Find where the given text appears and provide that cell's center as [X, Y] coordinate. 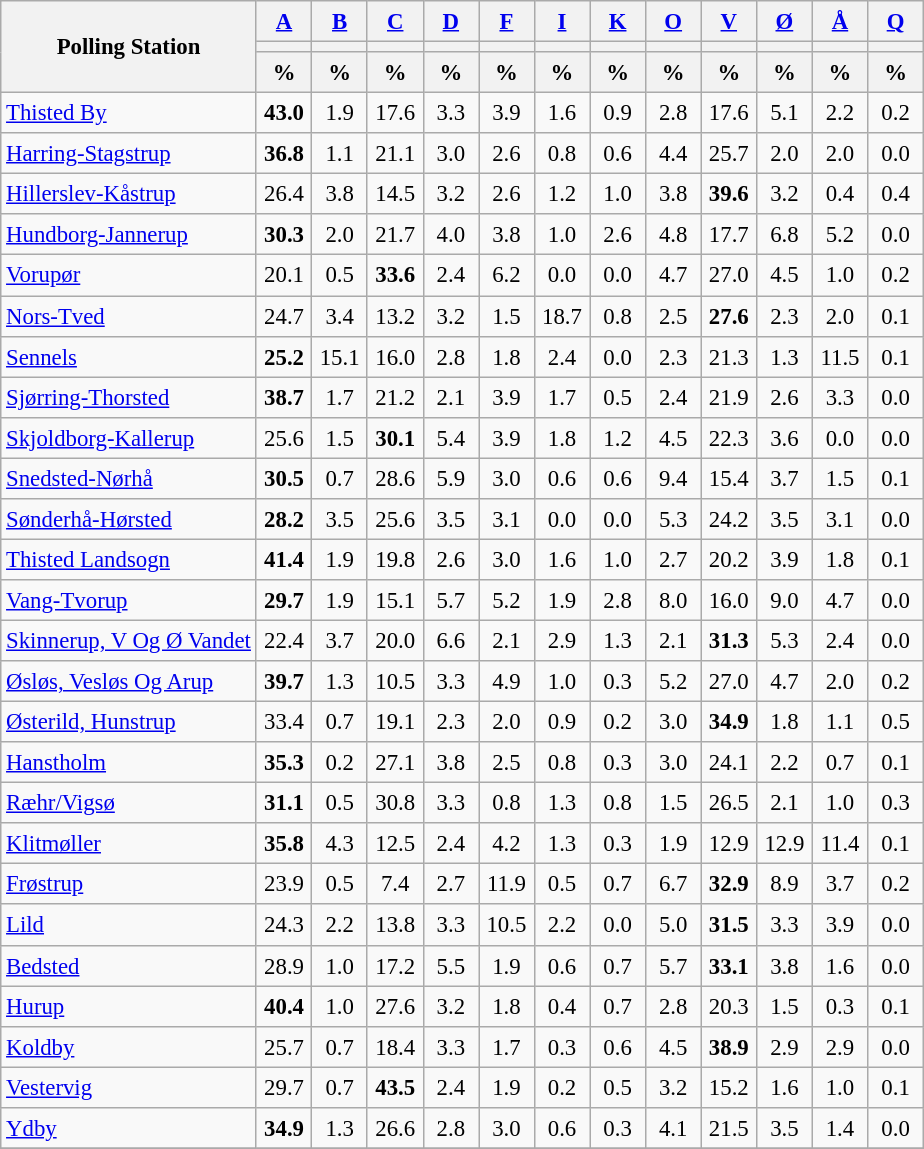
Å [840, 22]
4.2 [507, 844]
Skinnerup, V Og Ø Vandet [128, 640]
Sennels [128, 356]
Hanstholm [128, 762]
43.5 [395, 1088]
Snedsted-Nørhå [128, 478]
24.3 [284, 926]
Ydby [128, 1128]
21.5 [729, 1128]
33.1 [729, 966]
15.4 [729, 478]
33.6 [395, 276]
11.9 [507, 884]
21.1 [395, 154]
39.7 [284, 682]
6.6 [451, 640]
41.4 [284, 560]
21.7 [395, 234]
31.3 [729, 640]
5.9 [451, 478]
B [340, 22]
18.4 [395, 1046]
28.2 [284, 520]
36.8 [284, 154]
13.2 [395, 316]
Polling Station [128, 47]
5.5 [451, 966]
Sønderhå-Hørsted [128, 520]
9.4 [673, 478]
22.3 [729, 438]
Frøstrup [128, 884]
C [395, 22]
35.3 [284, 762]
8.0 [673, 600]
43.0 [284, 114]
28.9 [284, 966]
38.7 [284, 398]
24.2 [729, 520]
Thisted By [128, 114]
12.5 [395, 844]
Harring-Stagstrup [128, 154]
Koldby [128, 1046]
Østerild, Hunstrup [128, 722]
30.5 [284, 478]
11.4 [840, 844]
31.5 [729, 926]
Ø [785, 22]
4.4 [673, 154]
3.4 [340, 316]
Ræhr/Vigsø [128, 804]
17.2 [395, 966]
38.9 [729, 1046]
35.8 [284, 844]
4.1 [673, 1128]
O [673, 22]
31.1 [284, 804]
17.7 [729, 234]
13.8 [395, 926]
40.4 [284, 1006]
20.3 [729, 1006]
18.7 [562, 316]
7.4 [395, 884]
Lild [128, 926]
19.1 [395, 722]
21.3 [729, 356]
5.0 [673, 926]
30.1 [395, 438]
Øsløs, Vesløs Og Arup [128, 682]
K [618, 22]
Hurup [128, 1006]
20.2 [729, 560]
D [451, 22]
4.8 [673, 234]
8.9 [785, 884]
26.6 [395, 1128]
20.0 [395, 640]
Skjoldborg-Kallerup [128, 438]
5.1 [785, 114]
I [562, 22]
3.6 [785, 438]
4.3 [340, 844]
22.4 [284, 640]
14.5 [395, 194]
30.8 [395, 804]
23.9 [284, 884]
6.2 [507, 276]
A [284, 22]
26.5 [729, 804]
1.4 [840, 1128]
19.8 [395, 560]
32.9 [729, 884]
11.5 [840, 356]
V [729, 22]
9.0 [785, 600]
21.9 [729, 398]
Bedsted [128, 966]
Sjørring-Thorsted [128, 398]
Nors-Tved [128, 316]
39.6 [729, 194]
27.1 [395, 762]
Hundborg-Jannerup [128, 234]
Q [896, 22]
6.7 [673, 884]
Hillerslev-Kåstrup [128, 194]
20.1 [284, 276]
25.2 [284, 356]
6.8 [785, 234]
26.4 [284, 194]
33.4 [284, 722]
Vang-Tvorup [128, 600]
4.9 [507, 682]
21.2 [395, 398]
4.0 [451, 234]
Klitmøller [128, 844]
30.3 [284, 234]
5.4 [451, 438]
Thisted Landsogn [128, 560]
15.2 [729, 1088]
F [507, 22]
28.6 [395, 478]
24.7 [284, 316]
Vorupør [128, 276]
24.1 [729, 762]
Vestervig [128, 1088]
